Pinpoint the cell where the given text exists, returning its (x, y) midpoint coordinate. 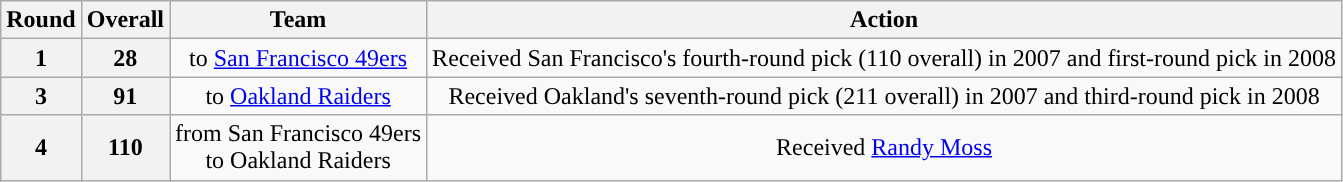
Received Oakland's seventh-round pick (211 overall) in 2007 and third-round pick in 2008 (884, 96)
to Oakland Raiders (298, 96)
Received San Francisco's fourth-round pick (110 overall) in 2007 and first-round pick in 2008 (884, 58)
Team (298, 20)
to San Francisco 49ers (298, 58)
110 (125, 148)
91 (125, 96)
Received Randy Moss (884, 148)
4 (41, 148)
from San Francisco 49ersto Oakland Raiders (298, 148)
Action (884, 20)
3 (41, 96)
Round (41, 20)
1 (41, 58)
28 (125, 58)
Overall (125, 20)
